Detect which cell encompasses the target text, then output its [x, y] center coordinate. 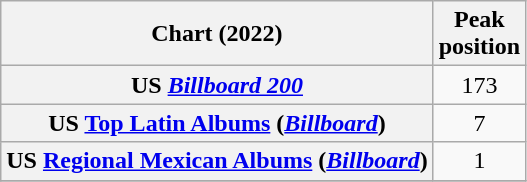
US Regional Mexican Albums (Billboard) [217, 161]
Peakposition [479, 34]
US Top Latin Albums (Billboard) [217, 123]
1 [479, 161]
US Billboard 200 [217, 85]
7 [479, 123]
Chart (2022) [217, 34]
173 [479, 85]
